Output the [x, y] coordinate of the center of the cell containing the given text.  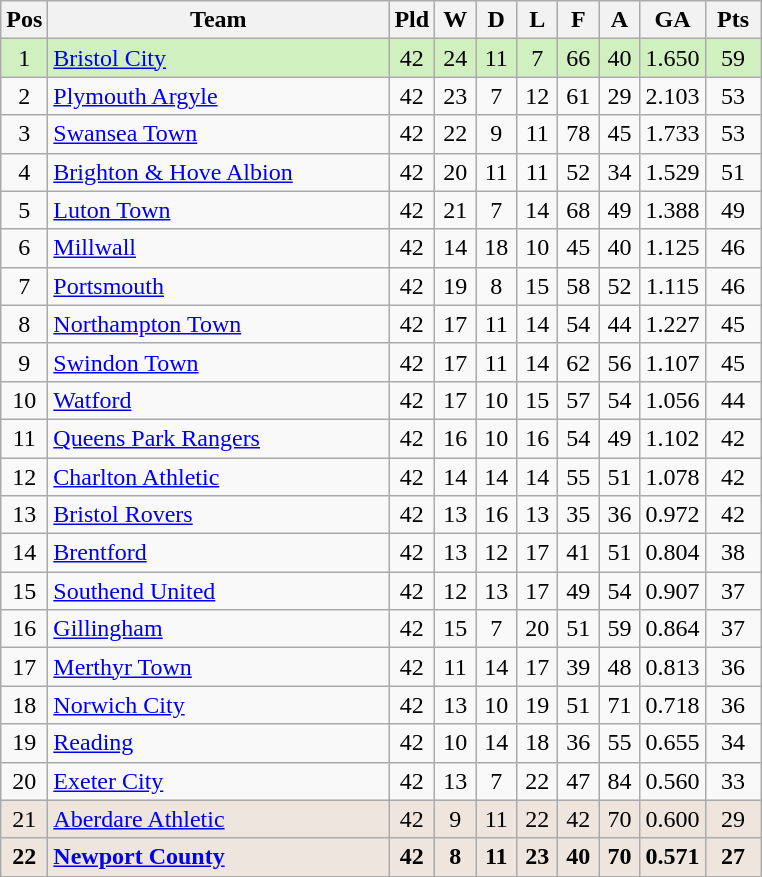
35 [578, 515]
27 [733, 857]
56 [620, 362]
Plymouth Argyle [218, 96]
Brighton & Hove Albion [218, 172]
3 [24, 134]
41 [578, 553]
48 [620, 667]
D [496, 20]
33 [733, 781]
0.804 [672, 553]
1.056 [672, 400]
4 [24, 172]
Pts [733, 20]
62 [578, 362]
Southend United [218, 591]
Watford [218, 400]
5 [24, 210]
Bristol City [218, 58]
57 [578, 400]
0.972 [672, 515]
Charlton Athletic [218, 477]
1 [24, 58]
78 [578, 134]
1.529 [672, 172]
Northampton Town [218, 324]
Merthyr Town [218, 667]
1.733 [672, 134]
6 [24, 248]
Reading [218, 743]
24 [456, 58]
Bristol Rovers [218, 515]
1.102 [672, 438]
Millwall [218, 248]
0.560 [672, 781]
F [578, 20]
Norwich City [218, 705]
2.103 [672, 96]
1.388 [672, 210]
71 [620, 705]
Luton Town [218, 210]
Pos [24, 20]
W [456, 20]
Swindon Town [218, 362]
Gillingham [218, 629]
58 [578, 286]
Portsmouth [218, 286]
38 [733, 553]
A [620, 20]
1.125 [672, 248]
Aberdare Athletic [218, 819]
0.718 [672, 705]
1.078 [672, 477]
Exeter City [218, 781]
0.907 [672, 591]
1.227 [672, 324]
47 [578, 781]
1.115 [672, 286]
Brentford [218, 553]
GA [672, 20]
Team [218, 20]
61 [578, 96]
Newport County [218, 857]
1.107 [672, 362]
Swansea Town [218, 134]
84 [620, 781]
L [538, 20]
1.650 [672, 58]
Pld [412, 20]
66 [578, 58]
Queens Park Rangers [218, 438]
0.864 [672, 629]
0.655 [672, 743]
0.571 [672, 857]
39 [578, 667]
0.813 [672, 667]
0.600 [672, 819]
2 [24, 96]
68 [578, 210]
